Extract the [X, Y] coordinate from the center of the cell holding the provided text.  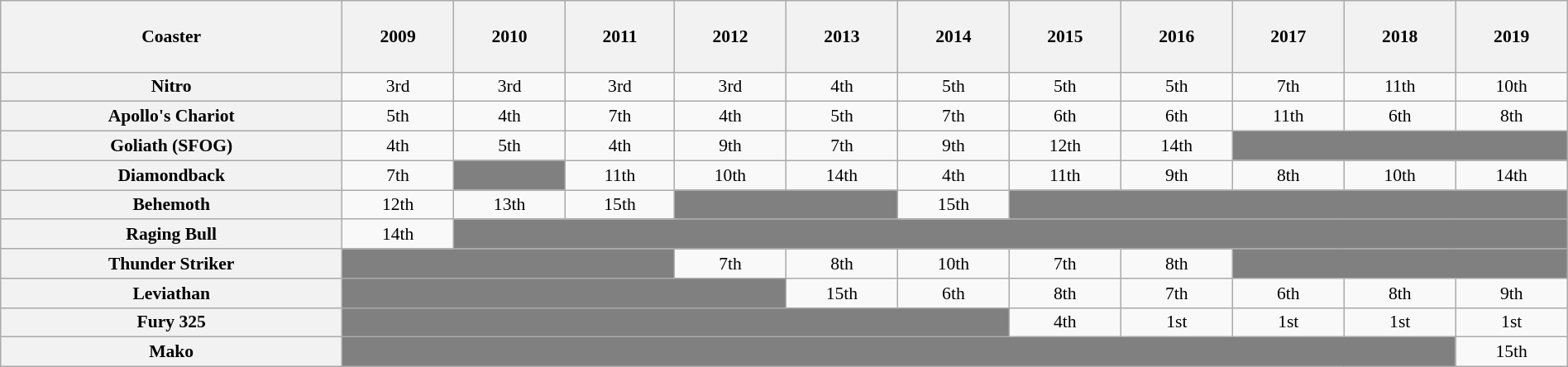
Thunder Striker [172, 264]
Goliath (SFOG) [172, 146]
13th [509, 205]
Behemoth [172, 205]
2016 [1176, 36]
2019 [1512, 36]
2015 [1065, 36]
2014 [953, 36]
Coaster [172, 36]
2013 [842, 36]
2010 [509, 36]
Nitro [172, 88]
2009 [399, 36]
2017 [1288, 36]
Raging Bull [172, 235]
Apollo's Chariot [172, 117]
Leviathan [172, 293]
Diamondback [172, 175]
Fury 325 [172, 323]
Mako [172, 352]
2011 [620, 36]
2012 [731, 36]
2018 [1399, 36]
